For the text-containing cell, return its midpoint in (x, y) coordinate format. 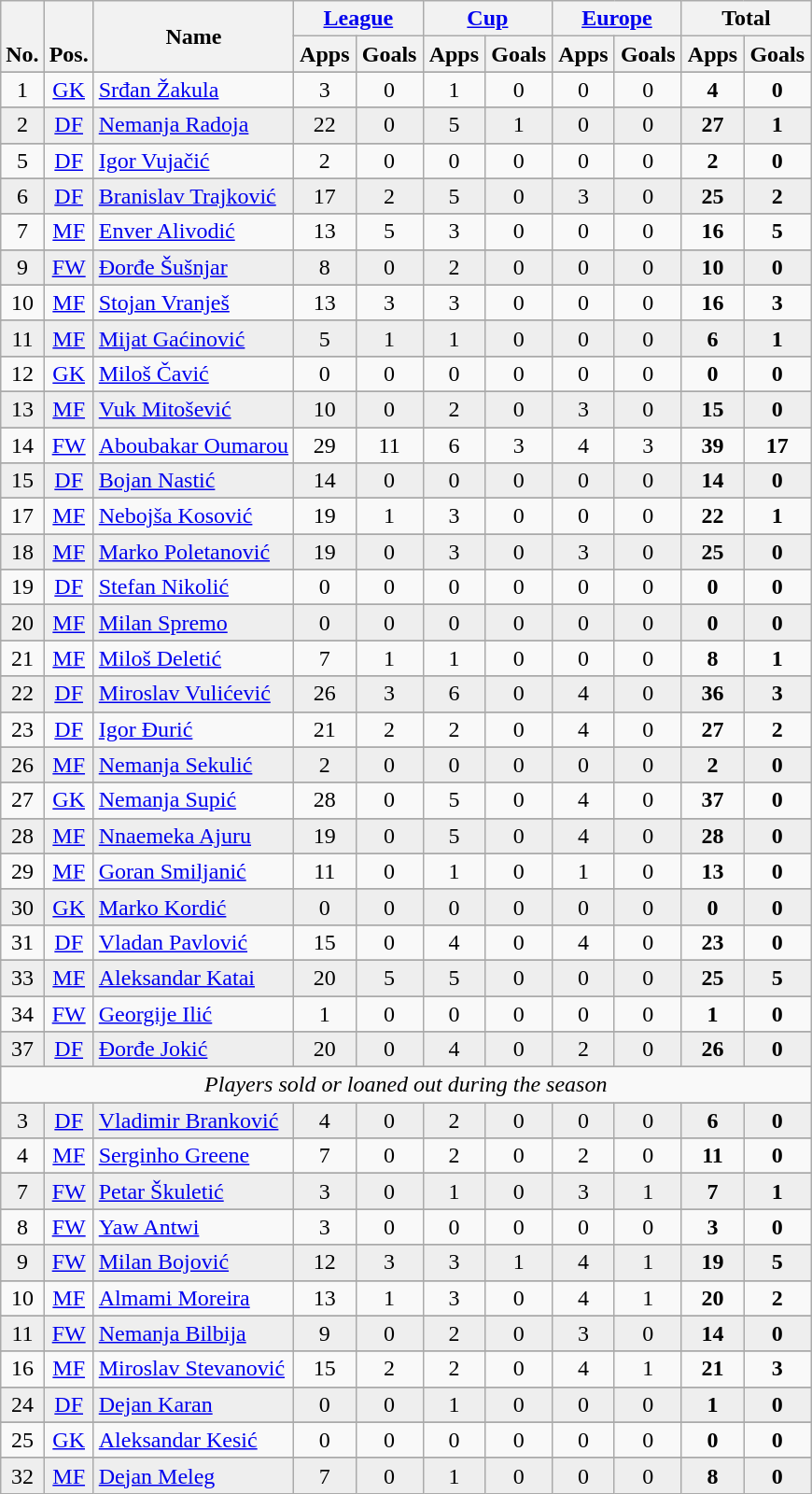
Europe (618, 19)
33 (22, 978)
Igor Đurić (193, 729)
Miroslav Stevanović (193, 1369)
Nebojša Kosović (193, 516)
Yaw Antwi (193, 1227)
Stefan Nikolić (193, 587)
Total (747, 19)
Đorđe Jokić (193, 1050)
Nemanja Bilbija (193, 1333)
League (358, 19)
Serginho Greene (193, 1156)
39 (713, 445)
Vladimir Branković (193, 1120)
36 (713, 694)
Cup (487, 19)
Name (193, 36)
Enver Alivodić (193, 232)
Aboubakar Oumarou (193, 445)
34 (22, 1013)
30 (22, 907)
Almami Moreira (193, 1298)
Nemanja Sekulić (193, 765)
Miloš Deletić (193, 658)
Milan Bojović (193, 1262)
Pos. (69, 36)
Aleksandar Katai (193, 978)
Georgije Ilić (193, 1013)
Miloš Čavić (193, 373)
Vuk Mitošević (193, 409)
Miroslav Vulićević (193, 694)
Nnaemeka Ajuru (193, 836)
Marko Kordić (193, 907)
24 (22, 1404)
Aleksandar Kesić (193, 1440)
31 (22, 942)
Players sold or loaned out during the season (406, 1085)
Petar Škuletić (193, 1191)
Nemanja Radoja (193, 125)
Vladan Pavlović (193, 942)
32 (22, 1475)
Mijat Gaćinović (193, 338)
Goran Smiljanić (193, 871)
Dejan Karan (193, 1404)
No. (22, 36)
Nemanja Supić (193, 800)
Milan Spremo (193, 623)
Đorđe Šušnjar (193, 267)
Srđan Žakula (193, 90)
Marko Poletanović (193, 552)
18 (22, 552)
Branislav Trajković (193, 196)
Bojan Nastić (193, 481)
Stojan Vranješ (193, 303)
Dejan Meleg (193, 1475)
Igor Vujačić (193, 161)
